Return [x, y] of the center of cell containing provided text 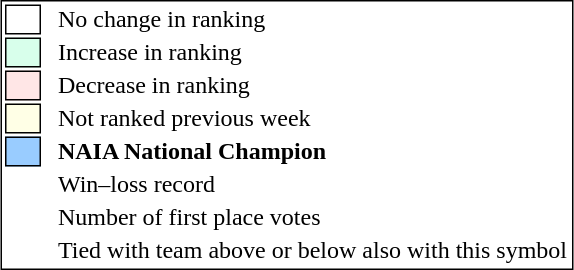
No change in ranking [312, 19]
Tied with team above or below also with this symbol [312, 251]
Number of first place votes [312, 217]
Win–loss record [312, 185]
Decrease in ranking [312, 85]
Increase in ranking [312, 53]
NAIA National Champion [312, 151]
Not ranked previous week [312, 119]
